Scan for the cell matching the given text and deliver its [x, y] coordinate at center. 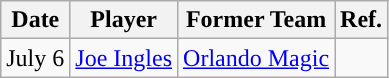
July 6 [36, 58]
Ref. [362, 20]
Player [124, 20]
Orlando Magic [256, 58]
Date [36, 20]
Former Team [256, 20]
Joe Ingles [124, 58]
